Find where the given text appears and provide that cell's center as (x, y) coordinate. 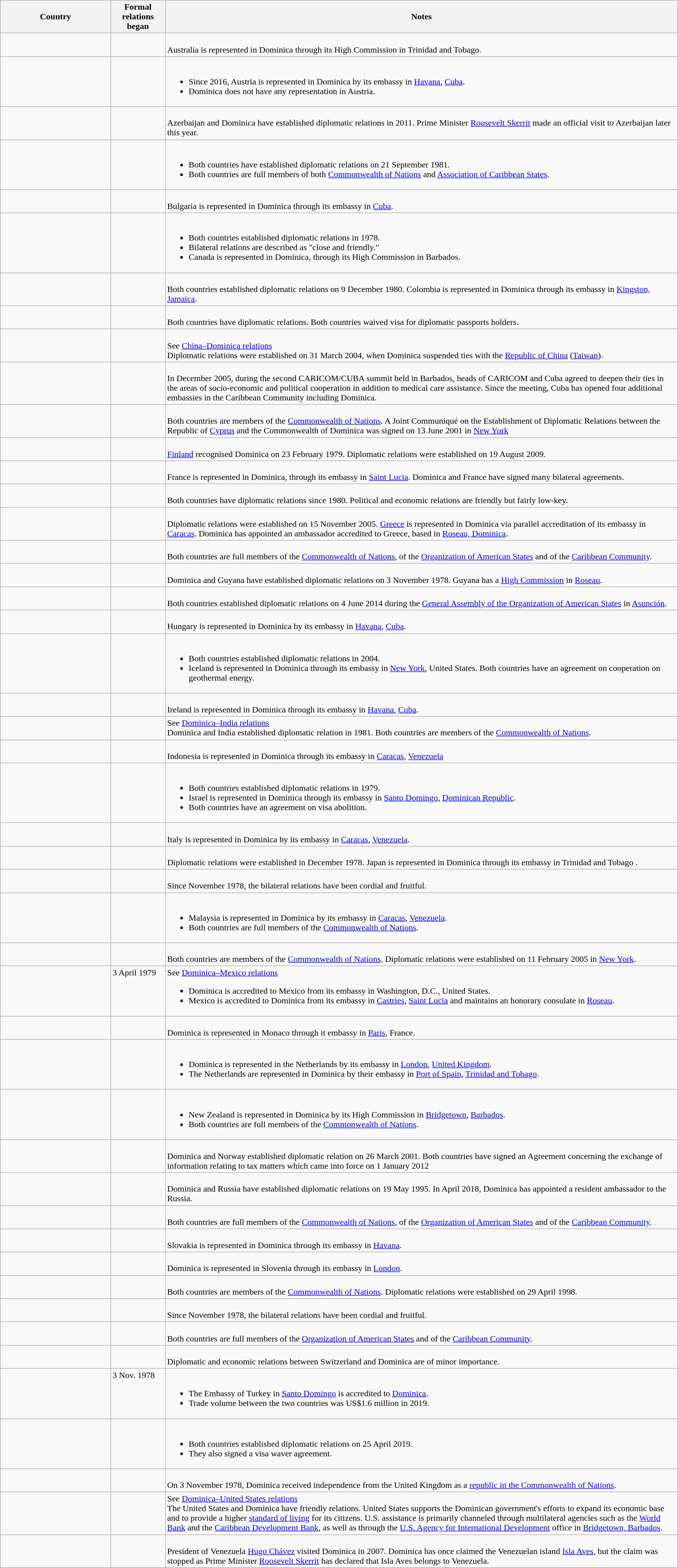
Bulgaria is represented in Dominica through its embassy in Cuba. (421, 201)
Both countries have diplomatic relations since 1980. Political and economic relations are friendly but fairly low-key. (421, 496)
Formal relations began (138, 17)
3 Nov. 1978 (138, 1393)
Dominica is represented in Monaco through it embassy in Paris, France. (421, 1028)
Dominica and Russia have established diplomatic relations on 19 May 1995. In April 2018, Dominica has appointed a resident ambassador to the Russia. (421, 1189)
Finland recognised Dominica on 23 February 1979. Diplomatic relations were established on 19 August 2009. (421, 449)
Australia is represented in Dominica through its High Commission in Trinidad and Tobago. (421, 45)
Notes (421, 17)
Hungary is represented in Dominica by its embassy in Havana, Cuba. (421, 622)
3 April 1979 (138, 991)
Slovakia is represented in Dominica through its embassy in Havana. (421, 1240)
Malaysia is represented in Dominica by its embassy in Caracas, Venezuela.Both countries are full members of the Commonwealth of Nations. (421, 917)
Both countries are members of the Commonwealth of Nations. Diplomatic relations were established on 29 April 1998. (421, 1287)
Ireland is represented in Dominica through its embassy in Havana, Cuba. (421, 705)
On 3 November 1978, Dominica received independence from the United Kingdom as a republic in the Commonwealth of Nations. (421, 1481)
The Embassy of Turkey in Santo Domingo is accredited to Dominica.Trade volume between the two countries was US$1.6 million in 2019. (421, 1393)
Diplomatic and economic relations between Switzerland and Dominica are of minor importance. (421, 1357)
Since 2016, Austria is represented in Dominica by its embassy in Havana, Cuba.Dominica does not have any representation in Austria. (421, 82)
Both countries established diplomatic relations on 4 June 2014 during the General Assembly of the Organization of American States in Asunción. (421, 598)
Country (56, 17)
Both countries established diplomatic relations on 9 December 1980. Colombia is represented in Dominica through its embassy in Kingston, Jamaica. (421, 289)
Indonesia is represented in Dominica through its embassy in Caracas, Venezuela (421, 751)
Both countries established diplomatic relations on 25 April 2019.They also signed a visa waver agreement. (421, 1443)
Dominica and Guyana have established diplomatic relations on 3 November 1978. Guyana has a High Commission in Roseau. (421, 575)
Both countries are members of the Commonwealth of Nations. Diplomatic relations were established on 11 February 2005 in New York. (421, 955)
Diplomatic relations were established in December 1978. Japan is represented in Dominica through its embassy in Trinidad and Tobago . (421, 857)
New Zealand is represented in Dominica by its High Commission in Bridgetown, Barbados.Both countries are full members of the Commonwealth of Nations. (421, 1115)
Both countries are full members of the Organization of American States and of the Caribbean Community. (421, 1333)
Dominica is represented in Slovenia through its embassy in London. (421, 1264)
France is represented in Dominica, through its embassy in Saint Lucia. Dominica and France have signed many bilateral agreements. (421, 472)
See Dominica–India relationsDominica and India established diplomatic relation in 1981. Both countries are members of the Commonwealth of Nations. (421, 728)
Italy is represented in Dominica by its embassy in Caracas, Venezuela. (421, 834)
See China–Dominica relationsDiplomatic relations were established on 31 March 2004, when Dominica suspended ties with the Republic of China (Taiwan). (421, 345)
Both countries have diplomatic relations. Both countries waived visa for diplomatic passports holders. (421, 317)
